Provide the [x, y] coordinate of the cell's center where the given text is located.  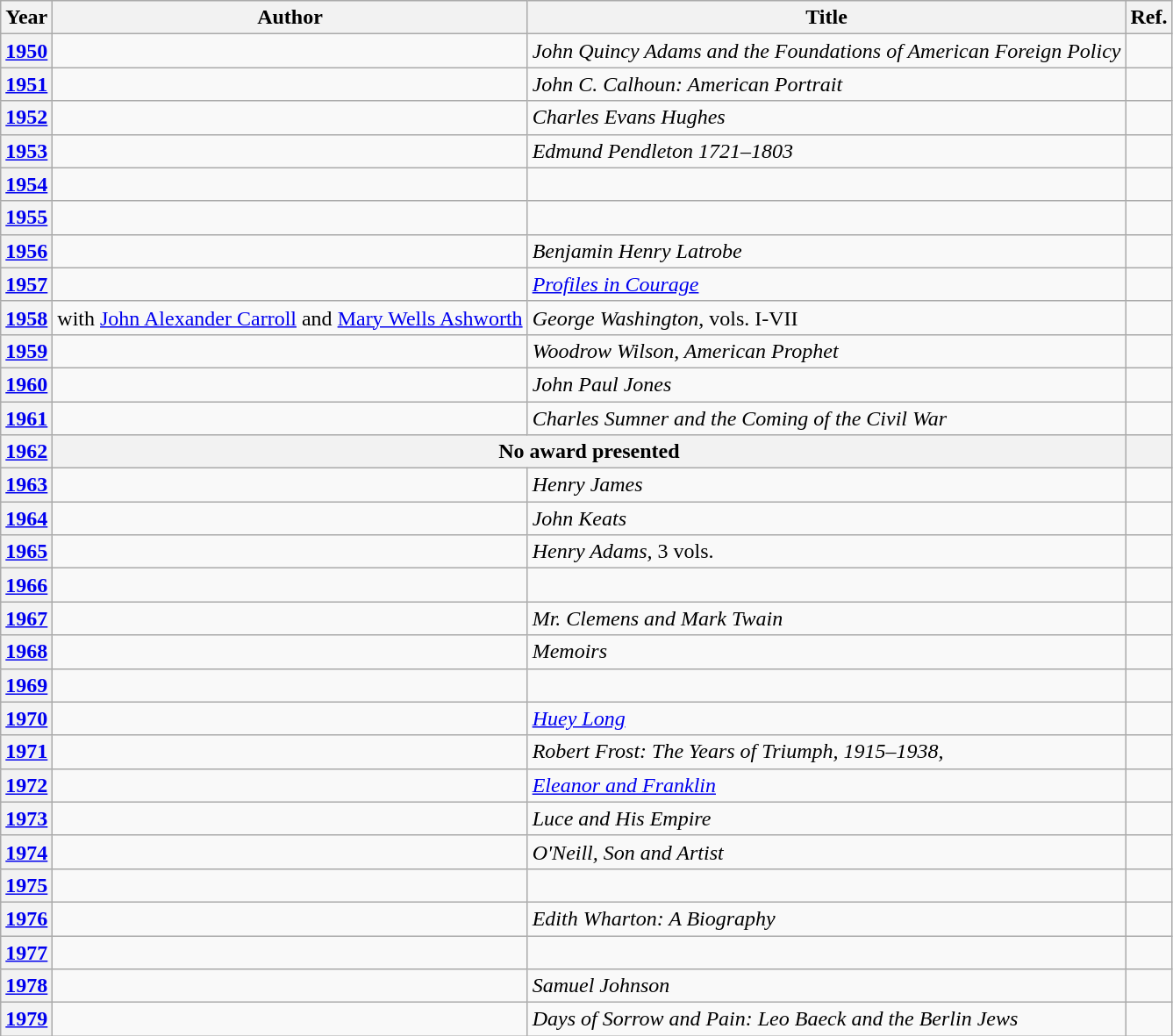
1970 [26, 718]
No award presented [590, 452]
1956 [26, 251]
1950 [26, 51]
Profiles in Courage [826, 284]
1969 [26, 685]
1979 [26, 1019]
Henry James [826, 485]
1966 [26, 585]
Year [26, 18]
Samuel Johnson [826, 986]
Edith Wharton: A Biography [826, 918]
1965 [26, 552]
John C. Calhoun: American Portrait [826, 84]
Author [290, 18]
1963 [26, 485]
1953 [26, 151]
1960 [26, 384]
1961 [26, 418]
1958 [26, 318]
O'Neill, Son and Artist [826, 852]
1952 [26, 118]
John Quincy Adams and the Foundations of American Foreign Policy [826, 51]
Huey Long [826, 718]
1972 [26, 785]
1954 [26, 184]
Charles Sumner and the Coming of the Civil War [826, 418]
1951 [26, 84]
George Washington, vols. I-VII [826, 318]
Edmund Pendleton 1721–1803 [826, 151]
Woodrow Wilson, American Prophet [826, 351]
Eleanor and Franklin [826, 785]
1957 [26, 284]
Memoirs [826, 652]
1978 [26, 986]
1955 [26, 218]
Henry Adams, 3 vols. [826, 552]
1967 [26, 618]
Charles Evans Hughes [826, 118]
1964 [26, 518]
Days of Sorrow and Pain: Leo Baeck and the Berlin Jews [826, 1019]
1977 [26, 952]
Ref. [1149, 18]
1974 [26, 852]
John Keats [826, 518]
1973 [26, 818]
1976 [26, 918]
with John Alexander Carroll and Mary Wells Ashworth [290, 318]
1971 [26, 752]
John Paul Jones [826, 384]
1962 [26, 452]
1959 [26, 351]
1975 [26, 885]
Title [826, 18]
1968 [26, 652]
Robert Frost: The Years of Triumph, 1915–1938, [826, 752]
Mr. Clemens and Mark Twain [826, 618]
Benjamin Henry Latrobe [826, 251]
Luce and His Empire [826, 818]
